From the cell containing the given text, extract its center point as [x, y] coordinate. 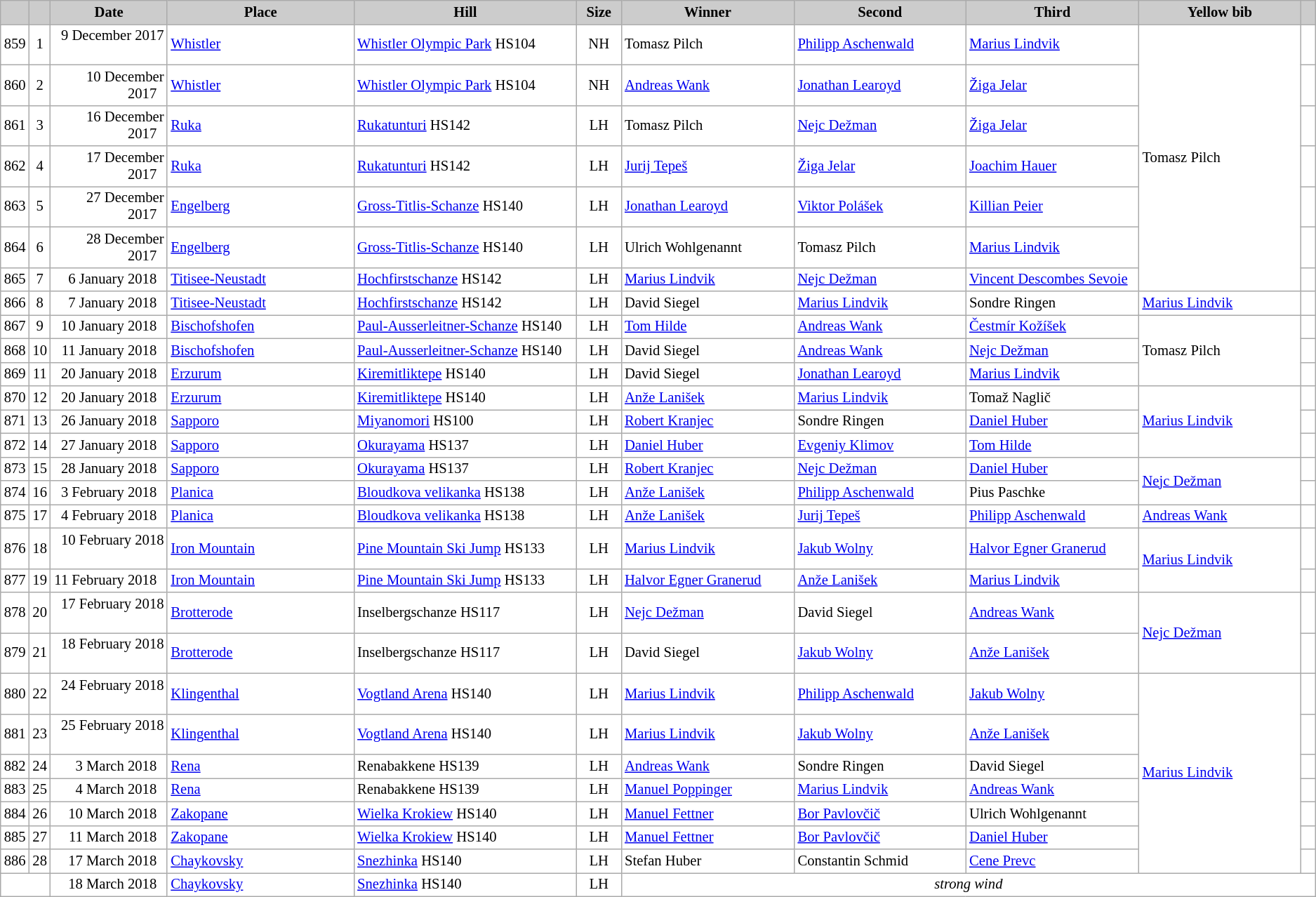
877 [15, 580]
876 [15, 548]
27 December 2017 [109, 206]
Constantin Schmid [880, 861]
10 [39, 350]
23 [39, 734]
Date [109, 12]
12 [39, 398]
16 [39, 492]
18 March 2018 [109, 884]
28 December 2017 [109, 247]
18 [39, 548]
869 [15, 374]
7 January 2018 [109, 303]
4 March 2018 [109, 790]
Cene Prevc [1052, 861]
6 January 2018 [109, 279]
885 [15, 837]
865 [15, 279]
868 [15, 350]
strong wind [969, 884]
863 [15, 206]
16 December 2017 [109, 126]
4 [39, 166]
879 [15, 653]
Evgeniy Klimov [880, 445]
861 [15, 126]
Manuel Poppinger [707, 790]
860 [15, 85]
11 [39, 374]
Vincent Descombes Sevoie [1052, 279]
8 [39, 303]
10 March 2018 [109, 813]
2 [39, 85]
24 February 2018 [109, 693]
7 [39, 279]
Čestmír Kožíšek [1052, 326]
870 [15, 398]
20 [39, 613]
17 [39, 516]
26 January 2018 [109, 421]
28 [39, 861]
3 [39, 126]
5 [39, 206]
10 January 2018 [109, 326]
883 [15, 790]
874 [15, 492]
11 February 2018 [109, 580]
11 January 2018 [109, 350]
867 [15, 326]
17 February 2018 [109, 613]
10 December 2017 [109, 85]
26 [39, 813]
871 [15, 421]
25 February 2018 [109, 734]
11 March 2018 [109, 837]
Killian Peier [1052, 206]
17 March 2018 [109, 861]
872 [15, 445]
Tomaž Naglič [1052, 398]
864 [15, 247]
880 [15, 693]
18 February 2018 [109, 653]
1 [39, 44]
Pius Paschke [1052, 492]
Place [260, 12]
Miyanomori HS100 [465, 421]
Size [599, 12]
9 [39, 326]
25 [39, 790]
6 [39, 247]
Yellow bib [1220, 12]
9 December 2017 [109, 44]
878 [15, 613]
19 [39, 580]
27 January 2018 [109, 445]
24 [39, 766]
866 [15, 303]
21 [39, 653]
14 [39, 445]
10 February 2018 [109, 548]
Second [880, 12]
884 [15, 813]
Viktor Polášek [880, 206]
875 [15, 516]
3 February 2018 [109, 492]
859 [15, 44]
Winner [707, 12]
Third [1052, 12]
27 [39, 837]
Stefan Huber [707, 861]
Hill [465, 12]
28 January 2018 [109, 469]
873 [15, 469]
Joachim Hauer [1052, 166]
881 [15, 734]
22 [39, 693]
15 [39, 469]
13 [39, 421]
886 [15, 861]
17 December 2017 [109, 166]
4 February 2018 [109, 516]
3 March 2018 [109, 766]
882 [15, 766]
862 [15, 166]
